Return [X, Y] of the center of cell containing provided text 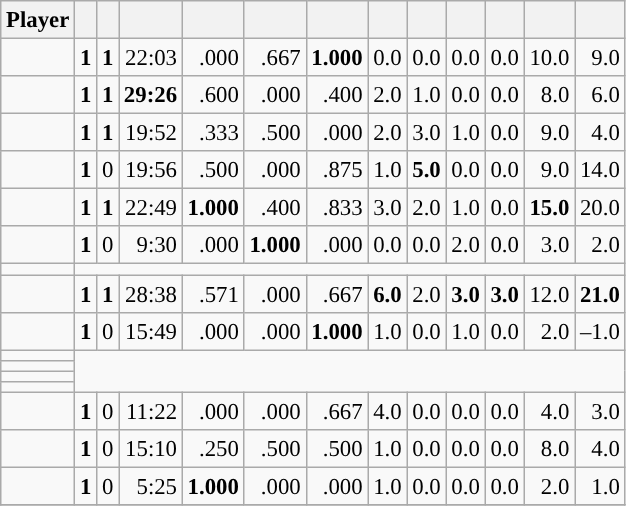
.571 [213, 294]
29:26 [151, 95]
.333 [213, 133]
22:03 [151, 58]
15:49 [151, 331]
.250 [213, 449]
12.0 [549, 294]
11:22 [151, 411]
10.0 [549, 58]
19:56 [151, 170]
19:52 [151, 133]
9:30 [151, 245]
Player [38, 20]
28:38 [151, 294]
.833 [337, 208]
–1.0 [600, 331]
5:25 [151, 486]
5.0 [426, 170]
22:49 [151, 208]
.875 [337, 170]
15.0 [549, 208]
.600 [213, 95]
21.0 [600, 294]
20.0 [600, 208]
14.0 [600, 170]
15:10 [151, 449]
